Detect which cell encompasses the target text, then output its [X, Y] center coordinate. 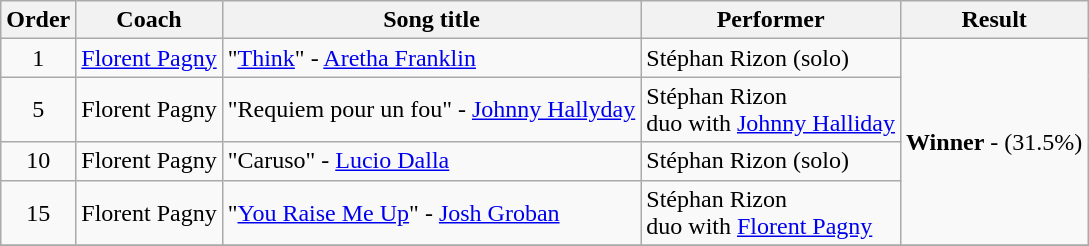
"Think" - Aretha Franklin [432, 58]
Winner - (31.5%) [994, 142]
Result [994, 20]
"You Raise Me Up" - Josh Groban [432, 212]
10 [38, 161]
Stéphan Rizon duo with Florent Pagny [771, 212]
5 [38, 110]
Song title [432, 20]
Coach [149, 20]
15 [38, 212]
"Requiem pour un fou" - Johnny Hallyday [432, 110]
Order [38, 20]
Stéphan Rizon duo with Johnny Halliday [771, 110]
1 [38, 58]
"Caruso" - Lucio Dalla [432, 161]
Performer [771, 20]
